From the cell containing the given text, extract its center point as [x, y] coordinate. 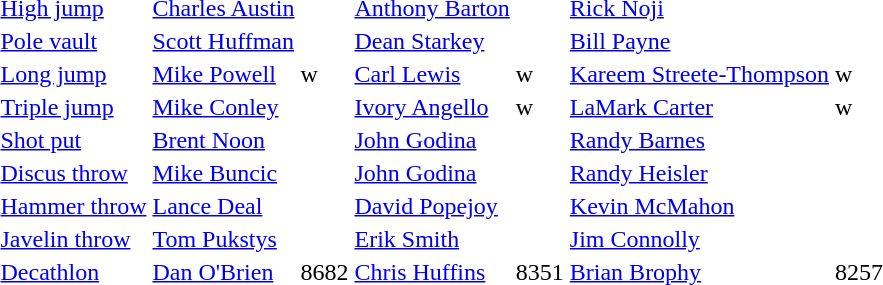
Dean Starkey [432, 41]
Carl Lewis [432, 74]
Brent Noon [224, 140]
Bill Payne [699, 41]
Mike Buncic [224, 173]
David Popejoy [432, 206]
Jim Connolly [699, 239]
LaMark Carter [699, 107]
Tom Pukstys [224, 239]
Lance Deal [224, 206]
Scott Huffman [224, 41]
Randy Barnes [699, 140]
Mike Conley [224, 107]
Kareem Streete-Thompson [699, 74]
Erik Smith [432, 239]
Ivory Angello [432, 107]
Kevin McMahon [699, 206]
Mike Powell [224, 74]
Randy Heisler [699, 173]
